For the text-containing cell, return its midpoint in [X, Y] coordinate format. 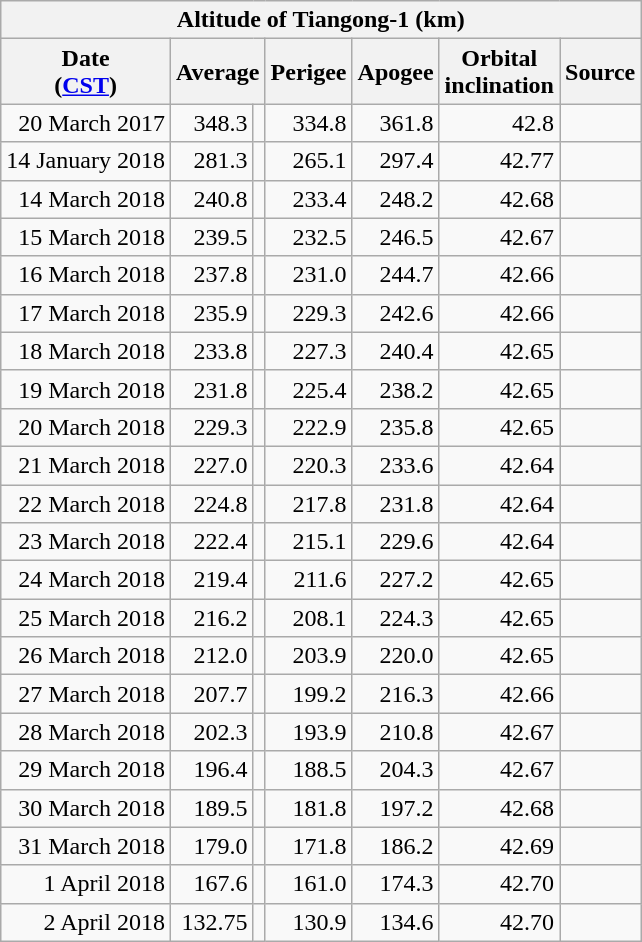
361.8 [396, 123]
237.8 [212, 275]
25 March 2018 [86, 618]
204.3 [396, 770]
227.2 [396, 580]
19 March 2018 [86, 389]
235.8 [396, 427]
30 March 2018 [86, 808]
26 March 2018 [86, 656]
14 January 2018 [86, 161]
232.5 [308, 237]
1 April 2018 [86, 884]
167.6 [212, 884]
27 March 2018 [86, 694]
238.2 [396, 389]
210.8 [396, 732]
227.3 [308, 351]
29 March 2018 [86, 770]
20 March 2018 [86, 427]
265.1 [308, 161]
222.4 [212, 542]
Apogee [396, 72]
297.4 [396, 161]
216.2 [212, 618]
179.0 [212, 846]
42.69 [499, 846]
42.8 [499, 123]
281.3 [212, 161]
246.5 [396, 237]
31 March 2018 [86, 846]
217.8 [308, 503]
24 March 2018 [86, 580]
211.6 [308, 580]
181.8 [308, 808]
244.7 [396, 275]
202.3 [212, 732]
Average [218, 72]
134.6 [396, 922]
161.0 [308, 884]
239.5 [212, 237]
171.8 [308, 846]
Perigee [308, 72]
21 March 2018 [86, 465]
28 March 2018 [86, 732]
Altitude of Tiangong-1 (km) [321, 20]
Orbitalinclination [499, 72]
207.7 [212, 694]
196.4 [212, 770]
235.9 [212, 313]
Source [600, 72]
220.3 [308, 465]
14 March 2018 [86, 199]
248.2 [396, 199]
229.6 [396, 542]
233.4 [308, 199]
15 March 2018 [86, 237]
193.9 [308, 732]
215.1 [308, 542]
240.4 [396, 351]
132.75 [212, 922]
233.8 [212, 351]
203.9 [308, 656]
197.2 [396, 808]
219.4 [212, 580]
Date(CST) [86, 72]
17 March 2018 [86, 313]
22 March 2018 [86, 503]
212.0 [212, 656]
227.0 [212, 465]
231.0 [308, 275]
23 March 2018 [86, 542]
199.2 [308, 694]
20 March 2017 [86, 123]
216.3 [396, 694]
222.9 [308, 427]
174.3 [396, 884]
225.4 [308, 389]
240.8 [212, 199]
18 March 2018 [86, 351]
224.3 [396, 618]
42.77 [499, 161]
130.9 [308, 922]
186.2 [396, 846]
224.8 [212, 503]
189.5 [212, 808]
208.1 [308, 618]
242.6 [396, 313]
220.0 [396, 656]
233.6 [396, 465]
348.3 [212, 123]
16 March 2018 [86, 275]
188.5 [308, 770]
334.8 [308, 123]
2 April 2018 [86, 922]
